Locate the cell with the specified text and output its [X, Y] center coordinate. 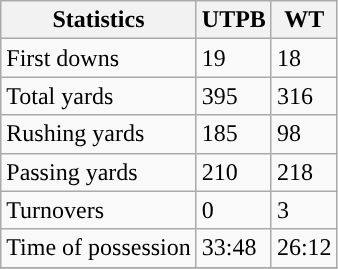
33:48 [234, 248]
210 [234, 172]
395 [234, 96]
98 [304, 134]
3 [304, 210]
Time of possession [99, 248]
218 [304, 172]
Total yards [99, 96]
185 [234, 134]
WT [304, 20]
First downs [99, 58]
Passing yards [99, 172]
Statistics [99, 20]
Turnovers [99, 210]
18 [304, 58]
Rushing yards [99, 134]
0 [234, 210]
316 [304, 96]
26:12 [304, 248]
UTPB [234, 20]
19 [234, 58]
